Identify which cell holds the provided text, then report its [x, y] central coordinate. 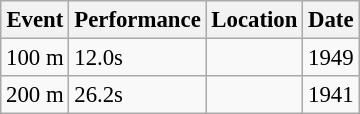
1941 [331, 95]
Location [254, 20]
1949 [331, 58]
Performance [138, 20]
Date [331, 20]
12.0s [138, 58]
26.2s [138, 95]
200 m [35, 95]
Event [35, 20]
100 m [35, 58]
